Locate the cell with the specified text and output its [X, Y] center coordinate. 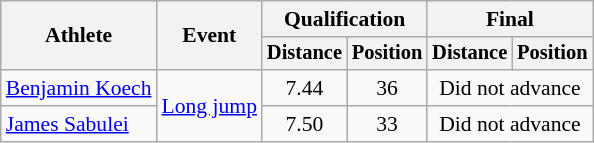
James Sabulei [79, 124]
Final [510, 19]
7.50 [304, 124]
Athlete [79, 36]
36 [387, 88]
33 [387, 124]
Benjamin Koech [79, 88]
7.44 [304, 88]
Long jump [210, 106]
Event [210, 36]
Qualification [344, 19]
